Return the [X, Y] coordinate for the center point of the cell that contains the specified text.  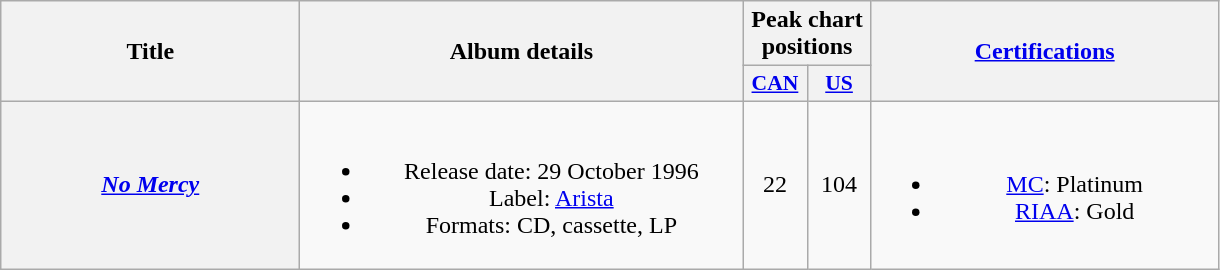
Peak chart positions [807, 34]
Release date: 29 October 1996Label: AristaFormats: CD, cassette, LP [522, 184]
CAN [775, 84]
No Mercy [150, 184]
Album details [522, 52]
US [839, 84]
Certifications [1044, 52]
MC: PlatinumRIAA: Gold [1044, 184]
Title [150, 52]
104 [839, 184]
22 [775, 184]
